Output the [x, y] coordinate of the center of the cell containing the given text.  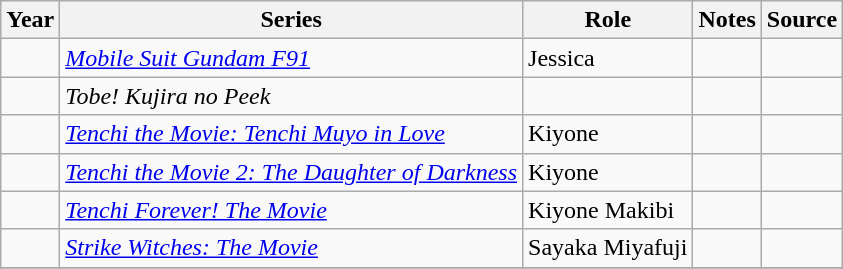
Year [30, 20]
Sayaka Miyafuji [608, 248]
Role [608, 20]
Series [292, 20]
Tenchi the Movie: Tenchi Muyo in Love [292, 134]
Tenchi Forever! The Movie [292, 210]
Mobile Suit Gundam F91 [292, 58]
Kiyone Makibi [608, 210]
Jessica [608, 58]
Tobe! Kujira no Peek [292, 96]
Tenchi the Movie 2: The Daughter of Darkness [292, 172]
Strike Witches: The Movie [292, 248]
Notes [727, 20]
Source [802, 20]
